For the text-containing cell, return its midpoint in [x, y] coordinate format. 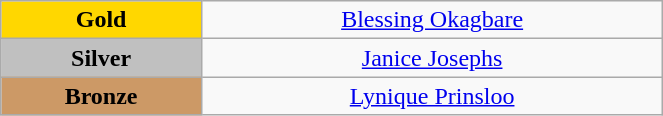
Gold [102, 20]
Bronze [102, 96]
Blessing Okagbare [432, 20]
Janice Josephs [432, 58]
Lynique Prinsloo [432, 96]
Silver [102, 58]
